Provide the (x, y) coordinate of the cell's center where the given text is located.  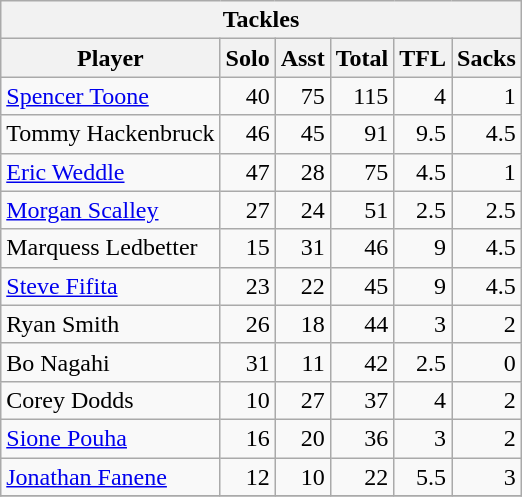
115 (362, 96)
Tommy Hackenbruck (110, 134)
9.5 (423, 134)
Solo (248, 58)
37 (362, 400)
Player (110, 58)
Asst (302, 58)
12 (248, 477)
Spencer Toone (110, 96)
24 (302, 210)
28 (302, 172)
Steve Fifita (110, 286)
0 (487, 362)
Bo Nagahi (110, 362)
16 (248, 438)
51 (362, 210)
5.5 (423, 477)
Eric Weddle (110, 172)
Sacks (487, 58)
91 (362, 134)
Tackles (262, 20)
23 (248, 286)
Jonathan Fanene (110, 477)
15 (248, 248)
Sione Pouha (110, 438)
40 (248, 96)
26 (248, 324)
11 (302, 362)
Morgan Scalley (110, 210)
Corey Dodds (110, 400)
Marquess Ledbetter (110, 248)
TFL (423, 58)
44 (362, 324)
Ryan Smith (110, 324)
18 (302, 324)
Total (362, 58)
36 (362, 438)
47 (248, 172)
20 (302, 438)
42 (362, 362)
